Locate the cell with the specified text and output its [X, Y] center coordinate. 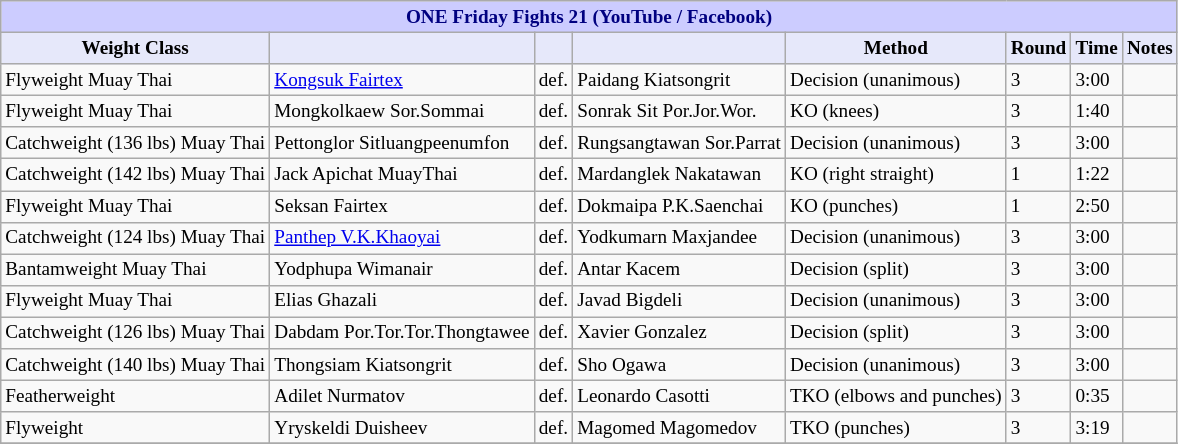
Pettonglor Sitluangpeenumfon [402, 143]
Leonardo Casotti [680, 396]
Bantamweight Muay Thai [136, 270]
Mardanglek Nakatawan [680, 175]
KO (right straight) [896, 175]
Javad Bigdeli [680, 301]
Featherweight [136, 396]
Flyweight [136, 428]
Catchweight (142 lbs) Muay Thai [136, 175]
Kongsuk Fairtex [402, 80]
Paidang Kiatsongrit [680, 80]
Notes [1150, 48]
ONE Friday Fights 21 (YouTube / Facebook) [590, 17]
Sonrak Sit Por.Jor.Wor. [680, 111]
Time [1096, 48]
2:50 [1096, 206]
0:35 [1096, 396]
1:40 [1096, 111]
Elias Ghazali [402, 301]
Dabdam Por.Tor.Tor.Thongtawee [402, 333]
Sho Ogawa [680, 365]
Magomed Magomedov [680, 428]
TKO (punches) [896, 428]
KO (knees) [896, 111]
Seksan Fairtex [402, 206]
Method [896, 48]
Dokmaipa P.K.Saenchai [680, 206]
Catchweight (124 lbs) Muay Thai [136, 238]
Mongkolkaew Sor.Sommai [402, 111]
Yryskeldi Duisheev [402, 428]
1:22 [1096, 175]
Antar Kacem [680, 270]
Jack Apichat MuayThai [402, 175]
Round [1038, 48]
Xavier Gonzalez [680, 333]
TKO (elbows and punches) [896, 396]
Yodkumarn Maxjandee [680, 238]
Adilet Nurmatov [402, 396]
Catchweight (140 lbs) Muay Thai [136, 365]
Weight Class [136, 48]
Catchweight (126 lbs) Muay Thai [136, 333]
Thongsiam Kiatsongrit [402, 365]
Rungsangtawan Sor.Parrat [680, 143]
Yodphupa Wimanair [402, 270]
KO (punches) [896, 206]
Panthep V.K.Khaoyai [402, 238]
Catchweight (136 lbs) Muay Thai [136, 143]
3:19 [1096, 428]
